Return (X, Y) of the center of cell containing provided text 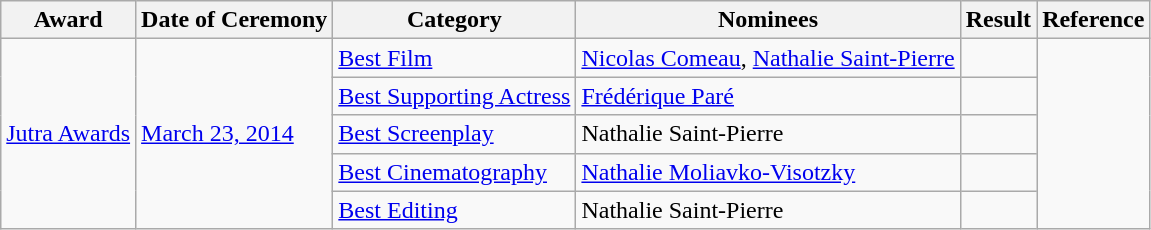
Frédérique Paré (768, 96)
Reference (1094, 20)
Best Cinematography (454, 172)
Nicolas Comeau, Nathalie Saint-Pierre (768, 58)
Category (454, 20)
Best Supporting Actress (454, 96)
Date of Ceremony (234, 20)
Nathalie Moliavko-Visotzky (768, 172)
Result (998, 20)
Best Editing (454, 210)
March 23, 2014 (234, 134)
Award (68, 20)
Best Screenplay (454, 134)
Best Film (454, 58)
Nominees (768, 20)
Jutra Awards (68, 134)
